Output the [x, y] coordinate of the center of the cell containing the given text.  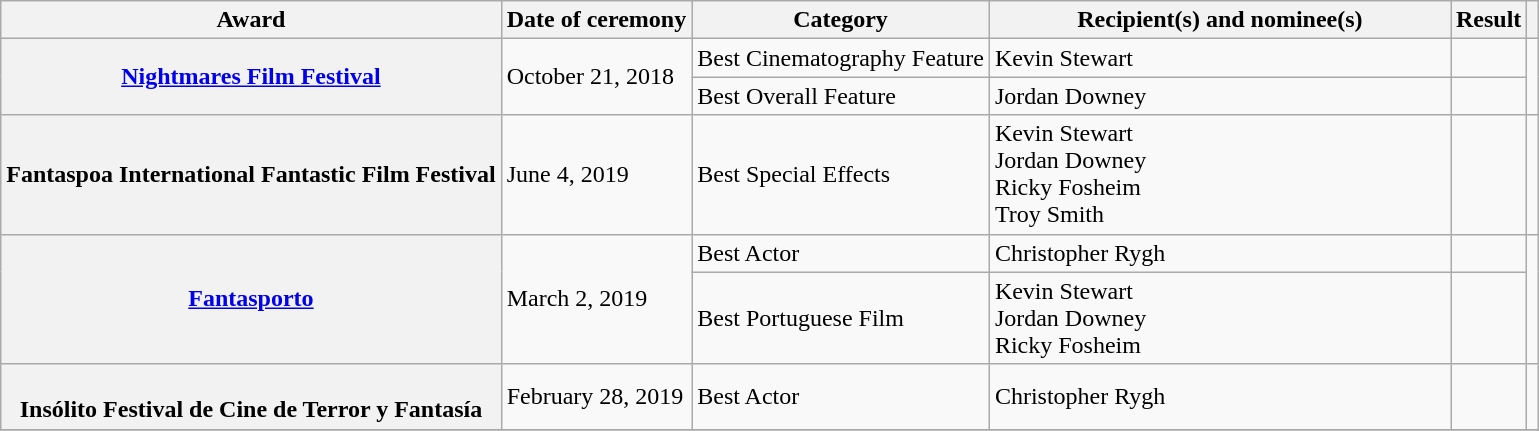
Category [841, 20]
Kevin StewartJordan DowneyRicky FosheimTroy Smith [1220, 174]
Best Special Effects [841, 174]
Nightmares Film Festival [251, 77]
Best Portuguese Film [841, 318]
March 2, 2019 [596, 299]
Date of ceremony [596, 20]
Insólito Festival de Cine de Terror y Fantasía [251, 396]
Kevin StewartJordan DowneyRicky Fosheim [1220, 318]
Fantasporto [251, 299]
October 21, 2018 [596, 77]
Recipient(s) and nominee(s) [1220, 20]
Result [1488, 20]
February 28, 2019 [596, 396]
Best Overall Feature [841, 96]
Best Cinematography Feature [841, 58]
Fantaspoa International Fantastic Film Festival [251, 174]
Kevin Stewart [1220, 58]
Award [251, 20]
Jordan Downey [1220, 96]
June 4, 2019 [596, 174]
